Scan for the cell matching the given text and deliver its [x, y] coordinate at center. 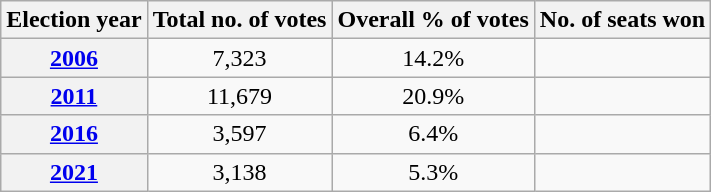
Total no. of votes [240, 20]
6.4% [433, 134]
14.2% [433, 58]
20.9% [433, 96]
5.3% [433, 172]
11,679 [240, 96]
2021 [74, 172]
2011 [74, 96]
Election year [74, 20]
Overall % of votes [433, 20]
2016 [74, 134]
3,138 [240, 172]
3,597 [240, 134]
2006 [74, 58]
7,323 [240, 58]
No. of seats won [622, 20]
